Determine the [X, Y] coordinate at the center of the cell enclosing the given text.  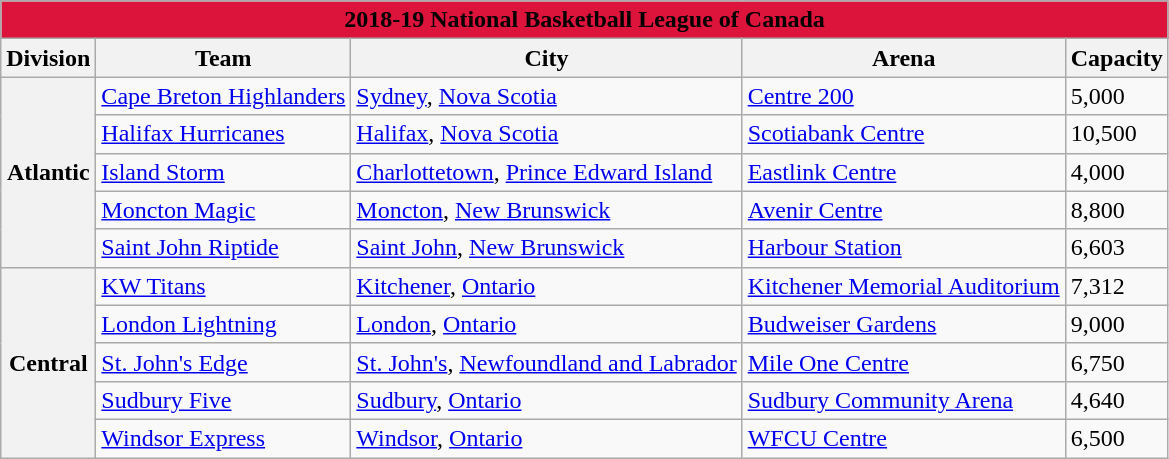
Eastlink Centre [904, 172]
Kitchener, Ontario [546, 286]
Cape Breton Highlanders [224, 96]
Atlantic [48, 172]
Division [48, 58]
Moncton, New Brunswick [546, 210]
Mile One Centre [904, 362]
9,000 [1116, 324]
Sudbury Five [224, 400]
Scotiabank Centre [904, 134]
2018-19 National Basketball League of Canada [584, 20]
Charlottetown, Prince Edward Island [546, 172]
KW Titans [224, 286]
6,750 [1116, 362]
London, Ontario [546, 324]
4,640 [1116, 400]
Harbour Station [904, 248]
Halifax Hurricanes [224, 134]
8,800 [1116, 210]
Sudbury Community Arena [904, 400]
Budweiser Gardens [904, 324]
Windsor, Ontario [546, 438]
7,312 [1116, 286]
City [546, 58]
Kitchener Memorial Auditorium [904, 286]
St. John's Edge [224, 362]
Avenir Centre [904, 210]
Arena [904, 58]
Saint John Riptide [224, 248]
Sydney, Nova Scotia [546, 96]
4,000 [1116, 172]
6,603 [1116, 248]
London Lightning [224, 324]
WFCU Centre [904, 438]
Moncton Magic [224, 210]
6,500 [1116, 438]
Centre 200 [904, 96]
Saint John, New Brunswick [546, 248]
Capacity [1116, 58]
Island Storm [224, 172]
St. John's, Newfoundland and Labrador [546, 362]
10,500 [1116, 134]
Team [224, 58]
Windsor Express [224, 438]
Halifax, Nova Scotia [546, 134]
Sudbury, Ontario [546, 400]
Central [48, 362]
5,000 [1116, 96]
